Find where the given text appears and provide that cell's center as (x, y) coordinate. 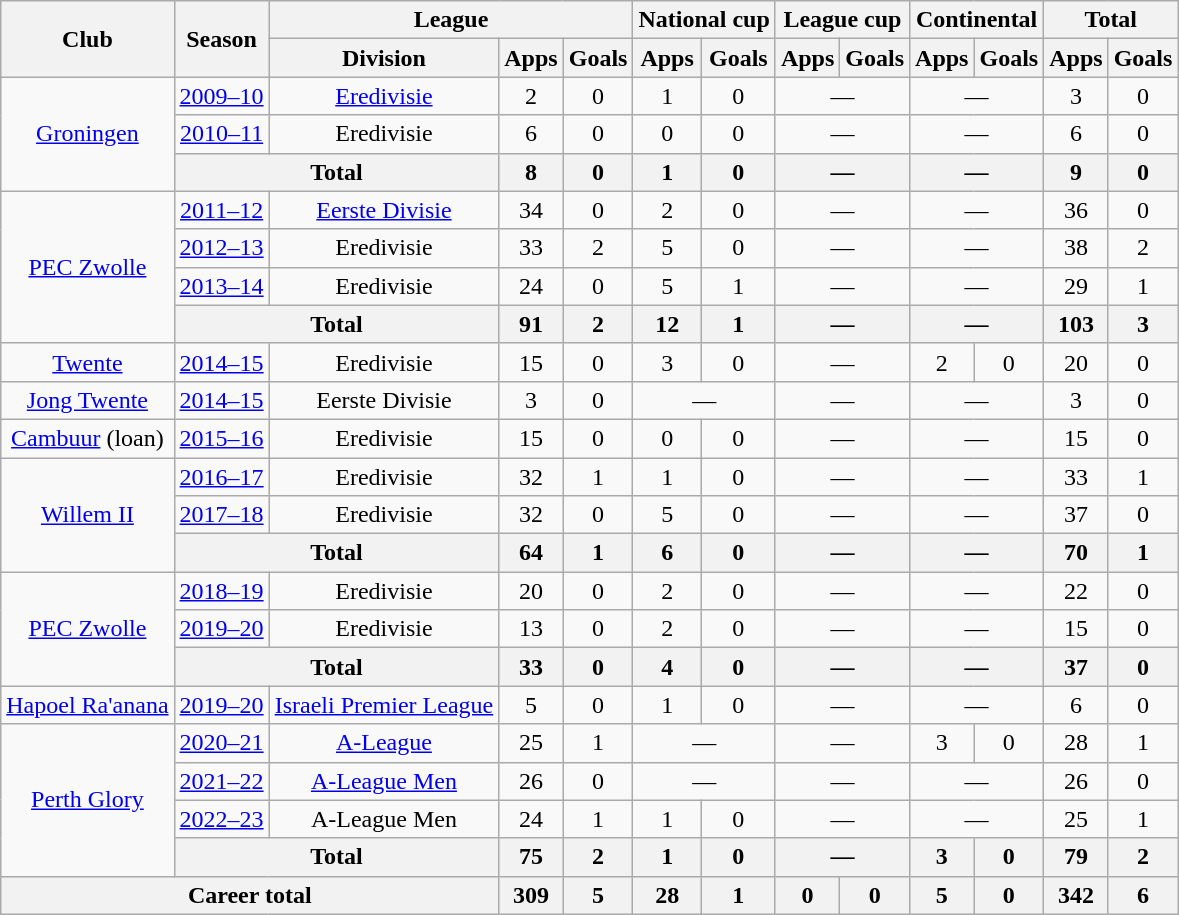
64 (531, 553)
Groningen (88, 134)
13 (531, 629)
Season (222, 39)
91 (531, 324)
Jong Twente (88, 400)
Division (384, 58)
2010–11 (222, 134)
2013–14 (222, 286)
2012–13 (222, 248)
2022–23 (222, 819)
75 (531, 857)
103 (1076, 324)
9 (1076, 172)
22 (1076, 591)
36 (1076, 210)
Career total (250, 895)
8 (531, 172)
2015–16 (222, 438)
2020–21 (222, 743)
Twente (88, 362)
Hapoel Ra'anana (88, 705)
2018–19 (222, 591)
70 (1076, 553)
Israeli Premier League (384, 705)
League (451, 20)
Willem II (88, 515)
Cambuur (loan) (88, 438)
34 (531, 210)
12 (667, 324)
Perth Glory (88, 800)
League cup (842, 20)
2011–12 (222, 210)
309 (531, 895)
29 (1076, 286)
38 (1076, 248)
Continental (977, 20)
National cup (704, 20)
4 (667, 667)
2016–17 (222, 477)
2021–22 (222, 781)
2017–18 (222, 515)
2009–10 (222, 96)
342 (1076, 895)
79 (1076, 857)
Club (88, 39)
A-League (384, 743)
